Pinpoint the cell where the given text exists, returning its (X, Y) midpoint coordinate. 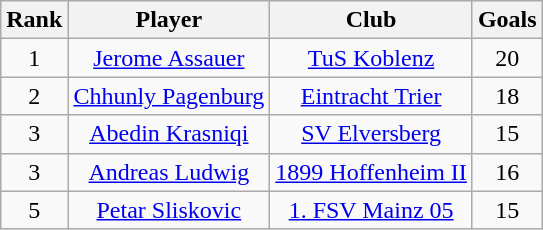
1 (34, 58)
Abedin Krasniqi (169, 134)
1899 Hoffenheim II (372, 172)
Chhunly Pagenburg (169, 96)
Club (372, 20)
Petar Sliskovic (169, 210)
Player (169, 20)
Eintracht Trier (372, 96)
SV Elversberg (372, 134)
TuS Koblenz (372, 58)
16 (507, 172)
1. FSV Mainz 05 (372, 210)
18 (507, 96)
2 (34, 96)
Rank (34, 20)
Jerome Assauer (169, 58)
Goals (507, 20)
Andreas Ludwig (169, 172)
5 (34, 210)
20 (507, 58)
